Capture the cell that displays the provided text and extract its [x, y] central coordinate. 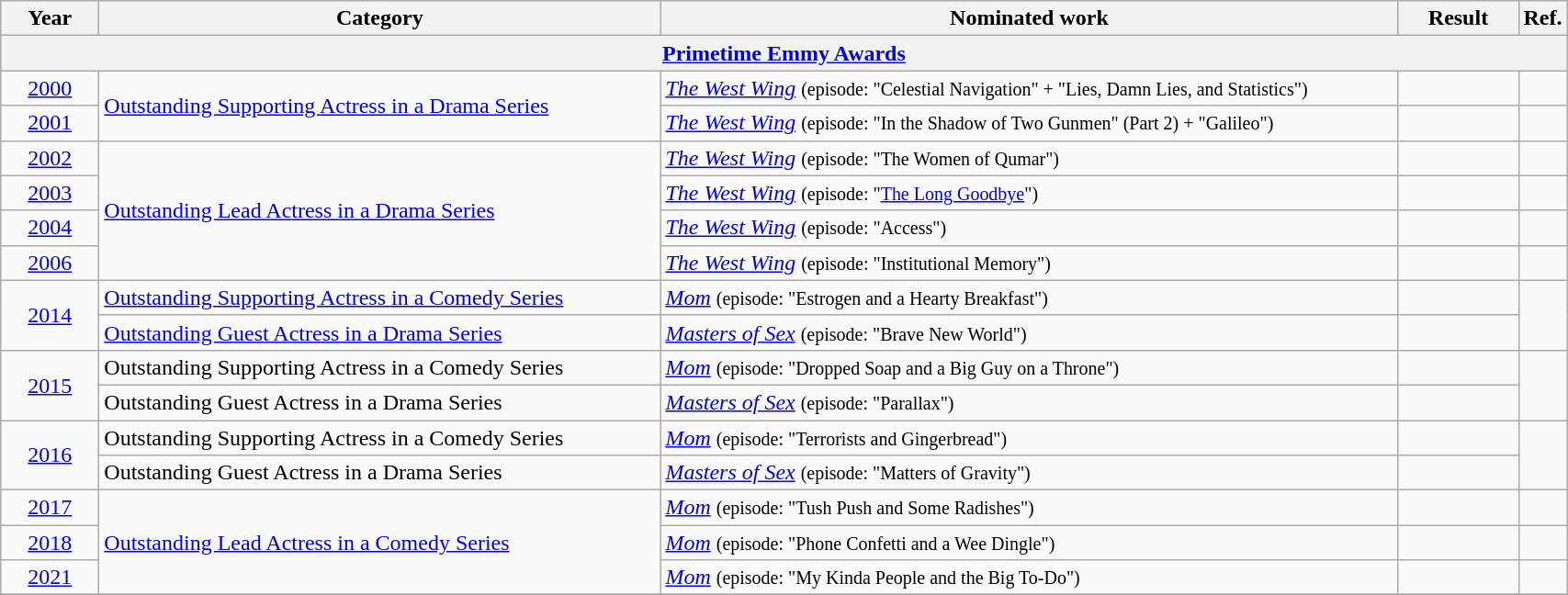
Primetime Emmy Awards [784, 53]
2006 [50, 263]
2001 [50, 123]
Masters of Sex (episode: "Matters of Gravity") [1029, 473]
Nominated work [1029, 18]
Year [50, 18]
Mom (episode: "My Kinda People and the Big To-Do") [1029, 578]
The West Wing (episode: "In the Shadow of Two Gunmen" (Part 2) + "Galileo") [1029, 123]
Mom (episode: "Terrorists and Gingerbread") [1029, 438]
Masters of Sex (episode: "Parallax") [1029, 402]
2021 [50, 578]
The West Wing (episode: "The Long Goodbye") [1029, 193]
Masters of Sex (episode: "Brave New World") [1029, 332]
Ref. [1543, 18]
2016 [50, 455]
The West Wing (episode: "The Women of Qumar") [1029, 158]
2003 [50, 193]
Category [380, 18]
2018 [50, 543]
2017 [50, 508]
The West Wing (episode: "Celestial Navigation" + "Lies, Damn Lies, and Statistics") [1029, 88]
The West Wing (episode: "Institutional Memory") [1029, 263]
2015 [50, 385]
Result [1459, 18]
2002 [50, 158]
Mom (episode: "Dropped Soap and a Big Guy on a Throne") [1029, 367]
Outstanding Lead Actress in a Drama Series [380, 210]
Outstanding Supporting Actress in a Drama Series [380, 106]
The West Wing (episode: "Access") [1029, 228]
2004 [50, 228]
Mom (episode: "Tush Push and Some Radishes") [1029, 508]
Outstanding Lead Actress in a Comedy Series [380, 543]
2014 [50, 315]
Mom (episode: "Phone Confetti and a Wee Dingle") [1029, 543]
Mom (episode: "Estrogen and a Hearty Breakfast") [1029, 297]
2000 [50, 88]
